Capture the cell that displays the provided text and extract its (x, y) central coordinate. 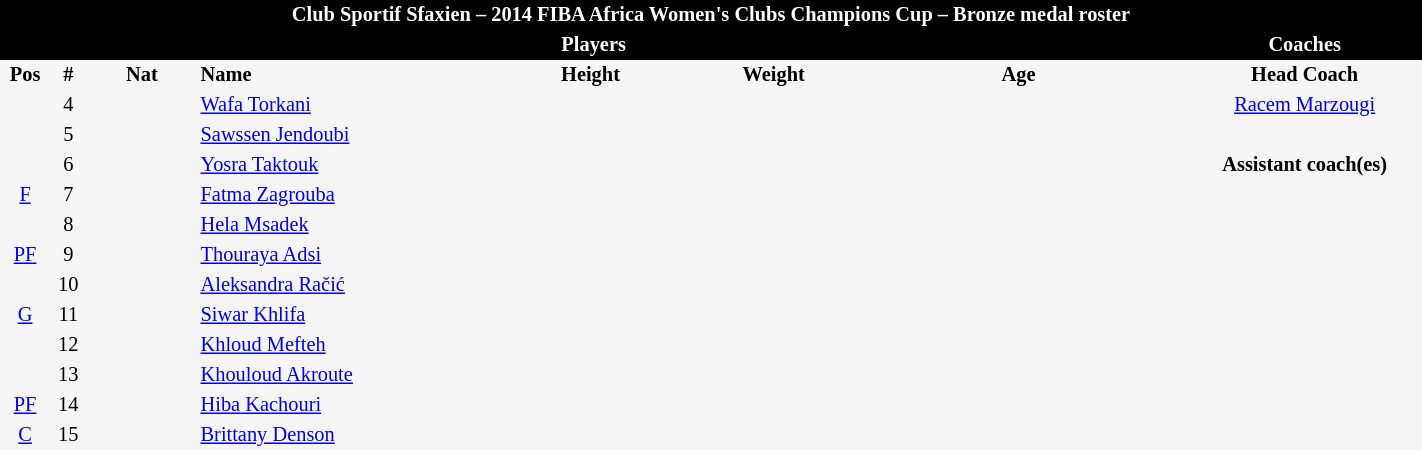
Aleksandra Račić (340, 285)
Coaches (1304, 45)
Age (1019, 75)
Nat (142, 75)
Brittany Denson (340, 435)
Hela Msadek (340, 225)
Name (340, 75)
F (25, 195)
Khouloud Akroute (340, 375)
Head Coach (1304, 75)
13 (68, 375)
Pos (25, 75)
5 (68, 135)
8 (68, 225)
# (68, 75)
Height (591, 75)
Racem Marzougi (1304, 105)
Players (594, 45)
Sawssen Jendoubi (340, 135)
Hiba Kachouri (340, 405)
Khloud Mefteh (340, 345)
7 (68, 195)
Yosra Taktouk (340, 165)
Thouraya Adsi (340, 255)
G (25, 315)
6 (68, 165)
Weight (774, 75)
10 (68, 285)
12 (68, 345)
15 (68, 435)
11 (68, 315)
Club Sportif Sfaxien – 2014 FIBA Africa Women's Clubs Champions Cup – Bronze medal roster (711, 15)
14 (68, 405)
4 (68, 105)
Assistant coach(es) (1304, 165)
Wafa Torkani (340, 105)
Siwar Khlifa (340, 315)
Fatma Zagrouba (340, 195)
9 (68, 255)
C (25, 435)
